For the text-containing cell, return its midpoint in [X, Y] coordinate format. 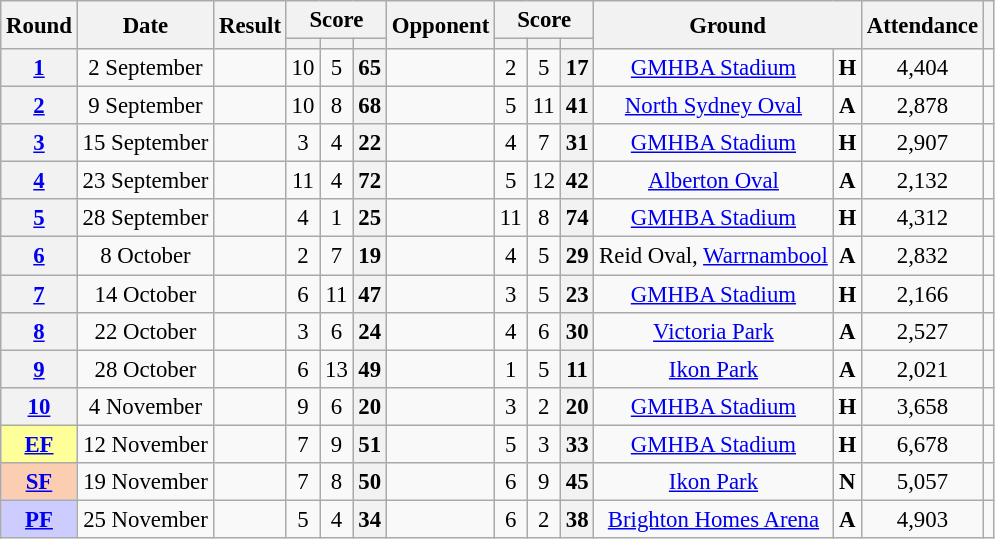
13 [336, 369]
Reid Oval, Warrnambool [714, 256]
Victoria Park [714, 331]
14 October [145, 294]
29 [576, 256]
5,057 [922, 482]
4 November [145, 406]
Brighton Homes Arena [714, 519]
2,878 [922, 106]
4,903 [922, 519]
17 [576, 68]
22 October [145, 331]
Date [145, 25]
33 [576, 444]
9 September [145, 106]
49 [370, 369]
2,021 [922, 369]
2,907 [922, 143]
4,312 [922, 219]
12 November [145, 444]
74 [576, 219]
28 October [145, 369]
15 September [145, 143]
45 [576, 482]
42 [576, 181]
41 [576, 106]
28 September [145, 219]
North Sydney Oval [714, 106]
Ground [728, 25]
50 [370, 482]
24 [370, 331]
19 November [145, 482]
19 [370, 256]
2,527 [922, 331]
Alberton Oval [714, 181]
2,166 [922, 294]
Round [39, 25]
8 October [145, 256]
51 [370, 444]
4,404 [922, 68]
23 [576, 294]
3,658 [922, 406]
65 [370, 68]
68 [370, 106]
38 [576, 519]
6,678 [922, 444]
72 [370, 181]
2,832 [922, 256]
Result [250, 25]
12 [544, 181]
PF [39, 519]
34 [370, 519]
31 [576, 143]
Attendance [922, 25]
23 September [145, 181]
N [847, 482]
25 November [145, 519]
Opponent [440, 25]
22 [370, 143]
25 [370, 219]
SF [39, 482]
2 September [145, 68]
47 [370, 294]
2,132 [922, 181]
30 [576, 331]
EF [39, 444]
